For the text-containing cell, return its midpoint in (x, y) coordinate format. 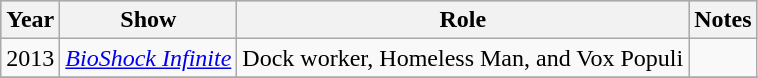
Dock worker, Homeless Man, and Vox Populi (463, 58)
BioShock Infinite (148, 58)
Show (148, 20)
Year (30, 20)
Role (463, 20)
Notes (723, 20)
2013 (30, 58)
